Pinpoint the cell where the given text exists, returning its (X, Y) midpoint coordinate. 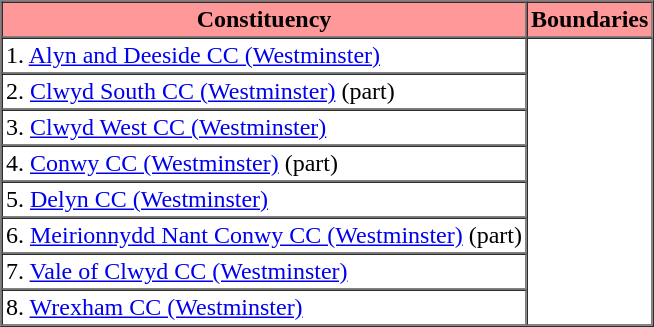
2. Clwyd South CC (Westminster) (part) (264, 92)
4. Conwy CC (Westminster) (part) (264, 164)
Constituency (264, 20)
1. Alyn and Deeside CC (Westminster) (264, 56)
5. Delyn CC (Westminster) (264, 200)
3. Clwyd West CC (Westminster) (264, 128)
8. Wrexham CC (Westminster) (264, 308)
6. Meirionnydd Nant Conwy CC (Westminster) (part) (264, 236)
Boundaries (589, 20)
7. Vale of Clwyd CC (Westminster) (264, 272)
